Output the (x, y) coordinate of the center of the cell containing the given text.  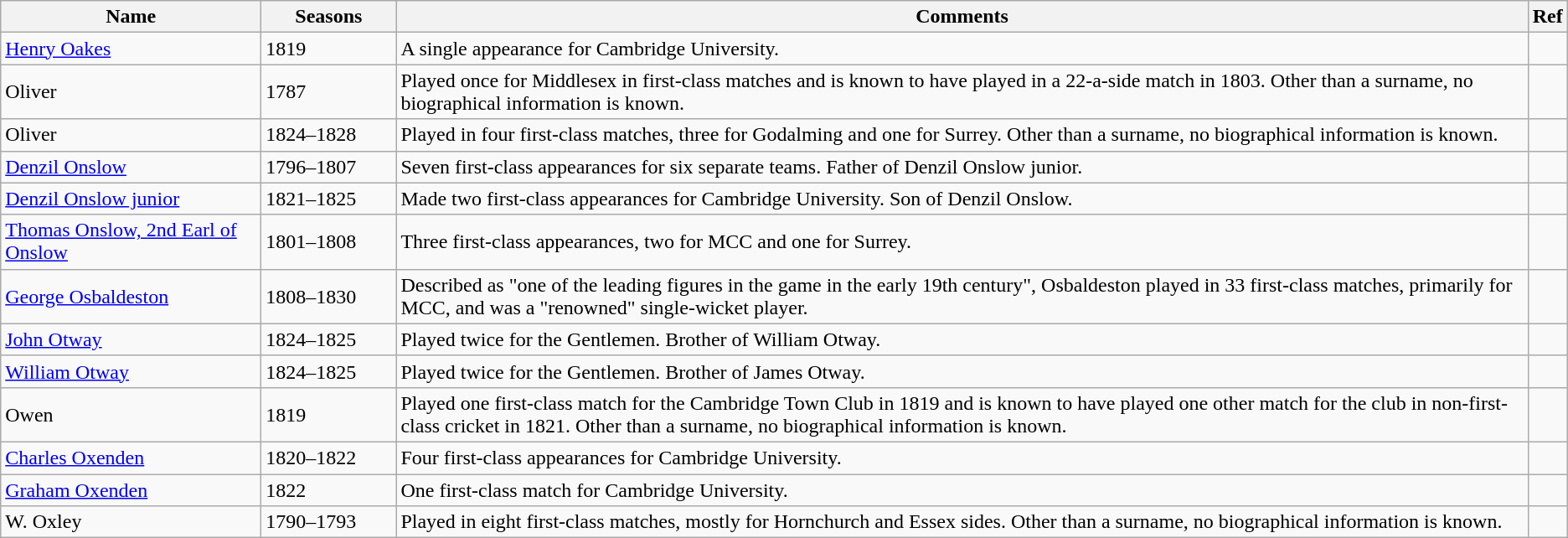
A single appearance for Cambridge University. (962, 49)
Denzil Onslow (131, 167)
Played twice for the Gentlemen. Brother of William Otway. (962, 339)
Ref (1548, 17)
1824–1828 (328, 135)
Made two first-class appearances for Cambridge University. Son of Denzil Onslow. (962, 199)
1787 (328, 92)
Seasons (328, 17)
Henry Oakes (131, 49)
Name (131, 17)
One first-class match for Cambridge University. (962, 490)
Denzil Onslow junior (131, 199)
Owen (131, 414)
1820–1822 (328, 458)
George Osbaldeston (131, 297)
1808–1830 (328, 297)
Seven first-class appearances for six separate teams. Father of Denzil Onslow junior. (962, 167)
Played in eight first-class matches, mostly for Hornchurch and Essex sides. Other than a surname, no biographical information is known. (962, 522)
William Otway (131, 371)
1796–1807 (328, 167)
W. Oxley (131, 522)
1822 (328, 490)
1790–1793 (328, 522)
Played twice for the Gentlemen. Brother of James Otway. (962, 371)
Thomas Onslow, 2nd Earl of Onslow (131, 241)
1801–1808 (328, 241)
Graham Oxenden (131, 490)
Played in four first-class matches, three for Godalming and one for Surrey. Other than a surname, no biographical information is known. (962, 135)
Charles Oxenden (131, 458)
John Otway (131, 339)
Comments (962, 17)
1821–1825 (328, 199)
Four first-class appearances for Cambridge University. (962, 458)
Three first-class appearances, two for MCC and one for Surrey. (962, 241)
